Find where the given text appears and provide that cell's center as [X, Y] coordinate. 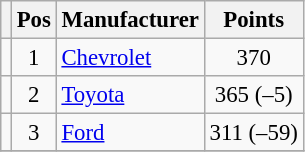
311 (–59) [254, 133]
Points [254, 20]
Chevrolet [130, 58]
Pos [34, 20]
Ford [130, 133]
Toyota [130, 95]
370 [254, 58]
Manufacturer [130, 20]
365 (–5) [254, 95]
3 [34, 133]
1 [34, 58]
2 [34, 95]
